Output the [X, Y] coordinate of the center of the cell containing the given text.  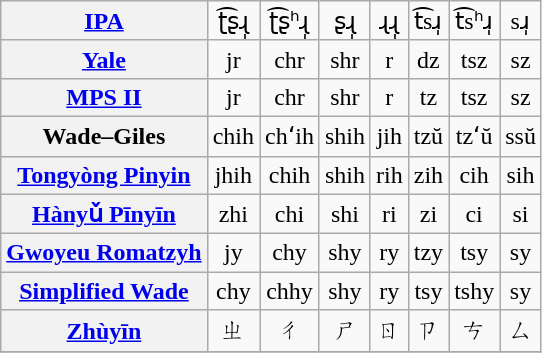
ㄕ [344, 332]
MPS II [104, 97]
Zhùyīn [104, 332]
ci [474, 214]
Tongyòng Pinyin [104, 175]
jy [233, 253]
ㄙ [521, 332]
jhih [233, 175]
Simplified Wade [104, 291]
sɹ̩ [521, 21]
dz [428, 59]
t͡sɹ̩ [428, 21]
ㄓ [233, 332]
Hànyǔ Pīnyīn [104, 214]
Gwoyeu Romatzyh [104, 253]
tzy [428, 253]
ㄖ [389, 332]
ㄘ [474, 332]
zi [428, 214]
rih [389, 175]
ㄗ [428, 332]
ʈ͡ʂʰɻ̩ [290, 21]
Yale [104, 59]
chʻih [290, 136]
ɻɻ̩ [389, 21]
zhi [233, 214]
shi [344, 214]
ri [389, 214]
tshy [474, 291]
tz [428, 97]
ssŭ [521, 136]
ʂɻ̩ [344, 21]
zih [428, 175]
tzʻŭ [474, 136]
tzŭ [428, 136]
ʈ͡ʂɻ̩ [233, 21]
si [521, 214]
chhy [290, 291]
chi [290, 214]
cih [474, 175]
IPA [104, 21]
sih [521, 175]
Wade–Giles [104, 136]
t͡sʰɹ̩ [474, 21]
jih [389, 136]
ㄔ [290, 332]
